For the text-containing cell, return its midpoint in [x, y] coordinate format. 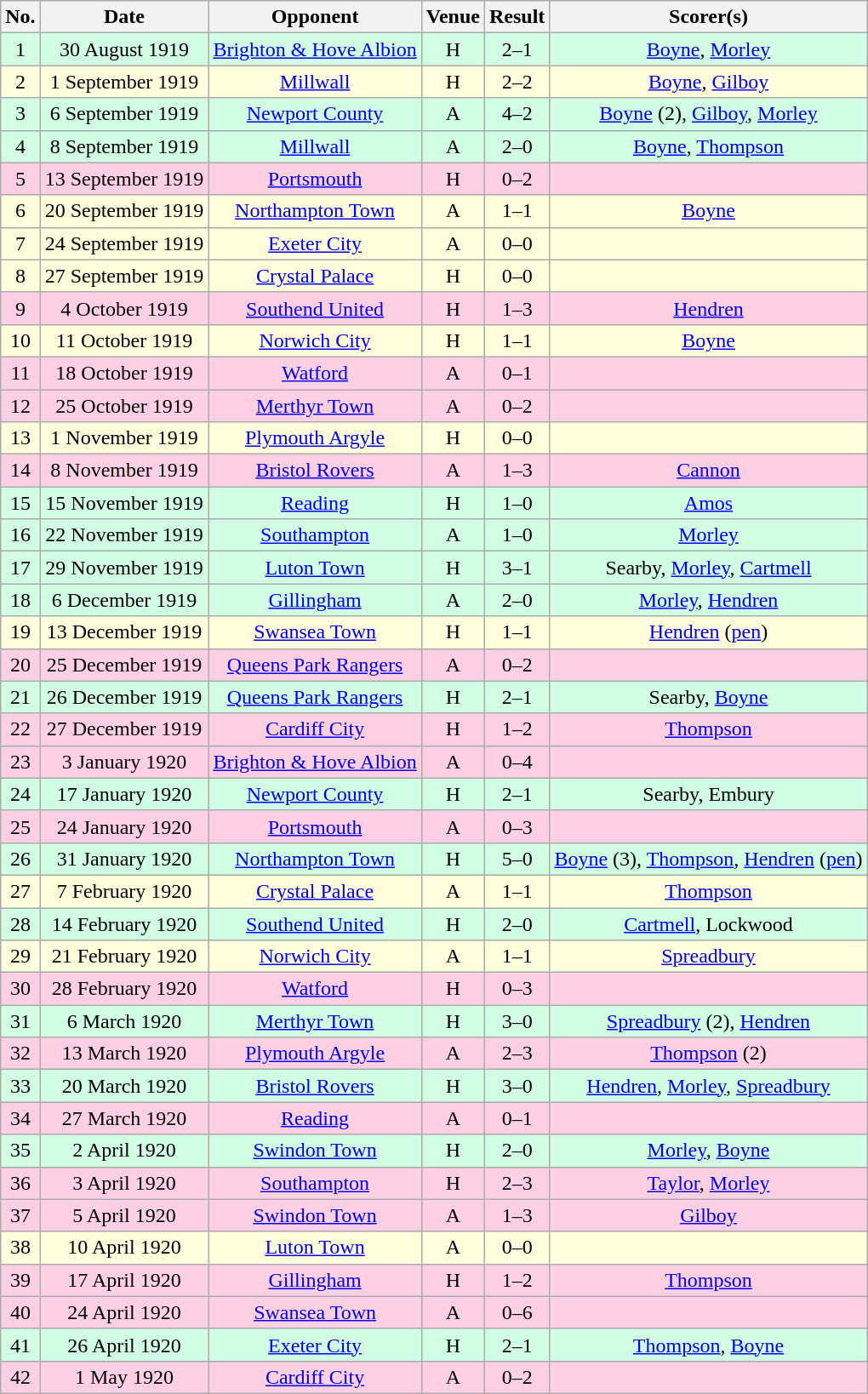
10 April 1920 [124, 1248]
Hendren (pen) [708, 632]
2 April 1920 [124, 1151]
9 [20, 308]
7 [20, 243]
Cannon [708, 471]
Amos [708, 503]
Thompson, Boyne [708, 1345]
28 February 1920 [124, 989]
41 [20, 1345]
18 [20, 600]
8 [20, 276]
11 October 1919 [124, 340]
Cartmell, Lockwood [708, 923]
24 January 1920 [124, 826]
24 [20, 794]
40 [20, 1312]
Venue [453, 17]
21 February 1920 [124, 957]
18 October 1919 [124, 373]
3 April 1920 [124, 1183]
25 October 1919 [124, 406]
39 [20, 1280]
Thompson (2) [708, 1054]
10 [20, 340]
30 August 1919 [124, 49]
14 February 1920 [124, 923]
1 September 1919 [124, 82]
31 January 1920 [124, 859]
27 September 1919 [124, 276]
34 [20, 1118]
17 January 1920 [124, 794]
13 March 1920 [124, 1054]
30 [20, 989]
3 January 1920 [124, 762]
5 April 1920 [124, 1215]
25 [20, 826]
28 [20, 923]
Morley, Boyne [708, 1151]
0–4 [517, 762]
2–2 [517, 82]
12 [20, 406]
8 September 1919 [124, 146]
4 October 1919 [124, 308]
1 November 1919 [124, 438]
Result [517, 17]
24 September 1919 [124, 243]
29 November 1919 [124, 568]
35 [20, 1151]
32 [20, 1054]
24 April 1920 [124, 1312]
31 [20, 1021]
Boyne, Morley [708, 49]
6 March 1920 [124, 1021]
No. [20, 17]
8 November 1919 [124, 471]
Date [124, 17]
1 May 1920 [124, 1377]
42 [20, 1377]
Boyne (3), Thompson, Hendren (pen) [708, 859]
Hendren [708, 308]
Taylor, Morley [708, 1183]
6 September 1919 [124, 114]
0–6 [517, 1312]
5 [20, 179]
4 [20, 146]
13 [20, 438]
2 [20, 82]
Boyne, Thompson [708, 146]
1 [20, 49]
Hendren, Morley, Spreadbury [708, 1086]
Opponent [315, 17]
4–2 [517, 114]
13 September 1919 [124, 179]
20 September 1919 [124, 211]
22 [20, 729]
20 March 1920 [124, 1086]
25 December 1919 [124, 665]
26 [20, 859]
Spreadbury [708, 957]
5–0 [517, 859]
Scorer(s) [708, 17]
Spreadbury (2), Hendren [708, 1021]
Gilboy [708, 1215]
Boyne, Gilboy [708, 82]
14 [20, 471]
19 [20, 632]
21 [20, 697]
3 [20, 114]
6 [20, 211]
23 [20, 762]
Morley, Hendren [708, 600]
7 February 1920 [124, 891]
27 [20, 891]
17 April 1920 [124, 1280]
29 [20, 957]
11 [20, 373]
Morley [708, 535]
20 [20, 665]
Searby, Morley, Cartmell [708, 568]
13 December 1919 [124, 632]
27 December 1919 [124, 729]
15 [20, 503]
26 April 1920 [124, 1345]
26 December 1919 [124, 697]
Searby, Boyne [708, 697]
Searby, Embury [708, 794]
37 [20, 1215]
16 [20, 535]
22 November 1919 [124, 535]
38 [20, 1248]
33 [20, 1086]
36 [20, 1183]
15 November 1919 [124, 503]
6 December 1919 [124, 600]
17 [20, 568]
3–1 [517, 568]
Boyne (2), Gilboy, Morley [708, 114]
27 March 1920 [124, 1118]
